Provide the [X, Y] coordinate of the cell's center where the given text is located.  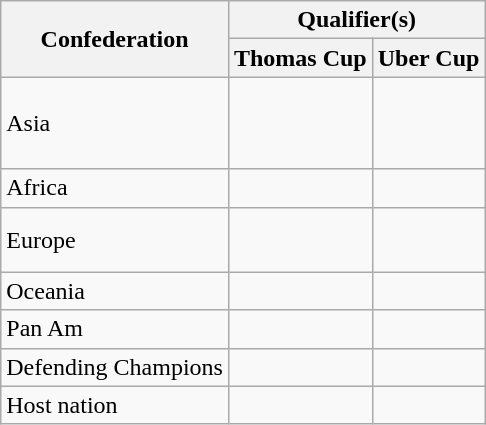
Host nation [115, 405]
Confederation [115, 39]
Europe [115, 240]
Asia [115, 123]
Defending Champions [115, 367]
Pan Am [115, 329]
Uber Cup [428, 58]
Qualifier(s) [356, 20]
Oceania [115, 291]
Africa [115, 188]
Thomas Cup [300, 58]
